From the cell containing the given text, extract its center point as (X, Y) coordinate. 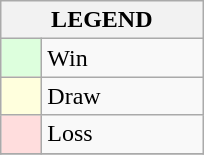
Win (122, 58)
LEGEND (102, 20)
Draw (122, 96)
Loss (122, 134)
